From the cell containing the given text, extract its center point as (x, y) coordinate. 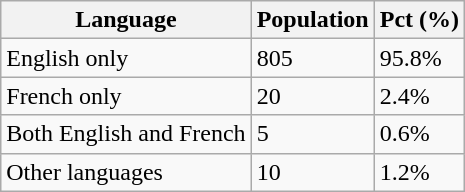
95.8% (419, 58)
5 (312, 134)
1.2% (419, 172)
Language (126, 20)
Other languages (126, 172)
Both English and French (126, 134)
2.4% (419, 96)
Population (312, 20)
French only (126, 96)
0.6% (419, 134)
805 (312, 58)
English only (126, 58)
10 (312, 172)
Pct (%) (419, 20)
20 (312, 96)
